For the text-containing cell, return its midpoint in (X, Y) coordinate format. 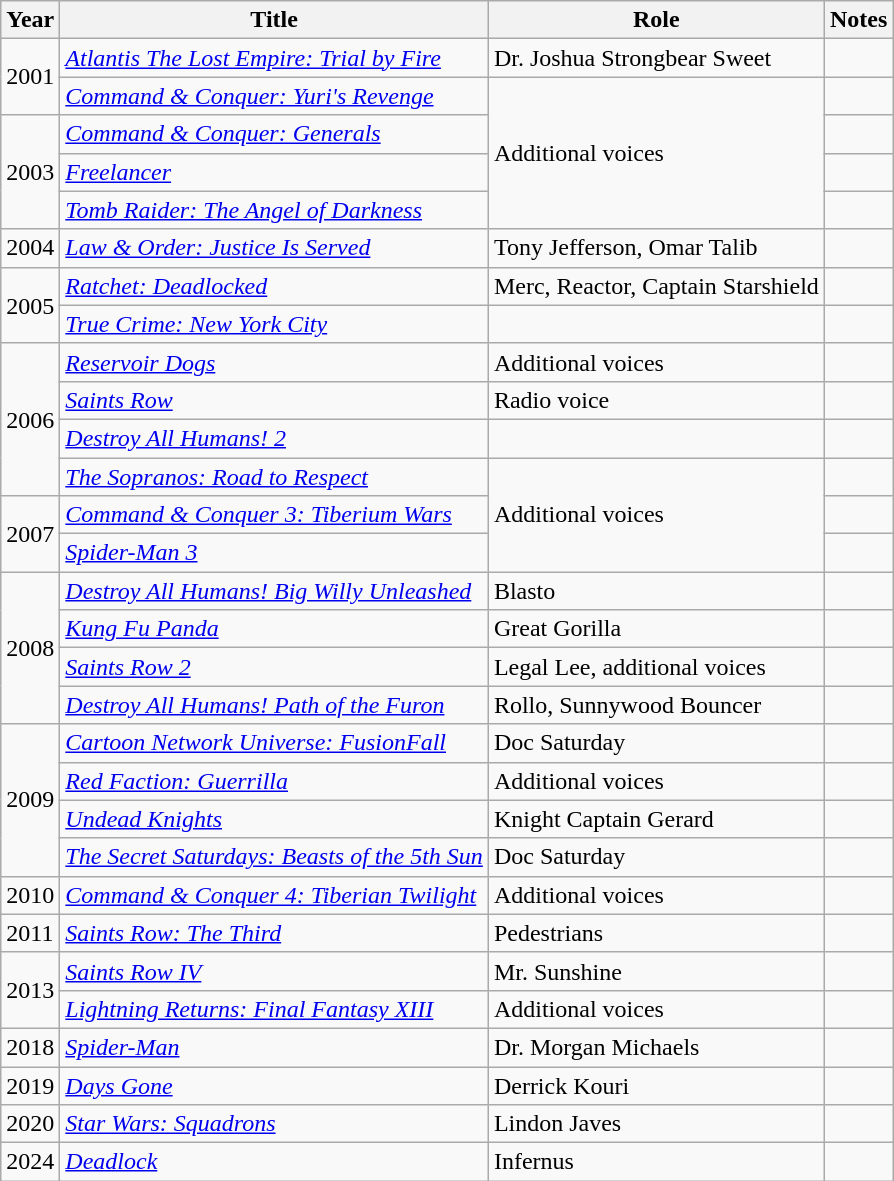
Command & Conquer 4: Tiberian Twilight (274, 895)
2006 (30, 419)
Legal Lee, additional voices (656, 667)
2010 (30, 895)
Tomb Raider: The Angel of Darkness (274, 210)
Destroy All Humans! 2 (274, 438)
The Secret Saturdays: Beasts of the 5th Sun (274, 857)
Infernus (656, 1162)
Dr. Morgan Michaels (656, 1047)
Destroy All Humans! Path of the Furon (274, 705)
Destroy All Humans! Big Willy Unleashed (274, 591)
Star Wars: Squadrons (274, 1124)
Dr. Joshua Strongbear Sweet (656, 58)
Lightning Returns: Final Fantasy XIII (274, 1009)
Undead Knights (274, 819)
Lindon Javes (656, 1124)
Reservoir Dogs (274, 362)
Saints Row 2 (274, 667)
Saints Row: The Third (274, 933)
Law & Order: Justice Is Served (274, 248)
Freelancer (274, 172)
Derrick Kouri (656, 1085)
Title (274, 20)
Ratchet: Deadlocked (274, 286)
Command & Conquer 3: Tiberium Wars (274, 515)
2001 (30, 77)
Blasto (656, 591)
Tony Jefferson, Omar Talib (656, 248)
Spider-Man 3 (274, 553)
True Crime: New York City (274, 324)
2008 (30, 648)
Rollo, Sunnywood Bouncer (656, 705)
Pedestrians (656, 933)
2005 (30, 305)
The Sopranos: Road to Respect (274, 477)
Great Gorilla (656, 629)
Radio voice (656, 400)
2024 (30, 1162)
Days Gone (274, 1085)
Deadlock (274, 1162)
2009 (30, 800)
2019 (30, 1085)
2018 (30, 1047)
Knight Captain Gerard (656, 819)
Merc, Reactor, Captain Starshield (656, 286)
Cartoon Network Universe: FusionFall (274, 743)
Role (656, 20)
Command & Conquer: Generals (274, 134)
2004 (30, 248)
Red Faction: Guerrilla (274, 781)
Kung Fu Panda (274, 629)
Saints Row (274, 400)
Command & Conquer: Yuri's Revenge (274, 96)
Atlantis The Lost Empire: Trial by Fire (274, 58)
Mr. Sunshine (656, 971)
2011 (30, 933)
2020 (30, 1124)
2007 (30, 534)
Notes (858, 20)
Saints Row IV (274, 971)
Spider-Man (274, 1047)
Year (30, 20)
2003 (30, 172)
2013 (30, 990)
